Pinpoint the cell where the given text exists, returning its [X, Y] midpoint coordinate. 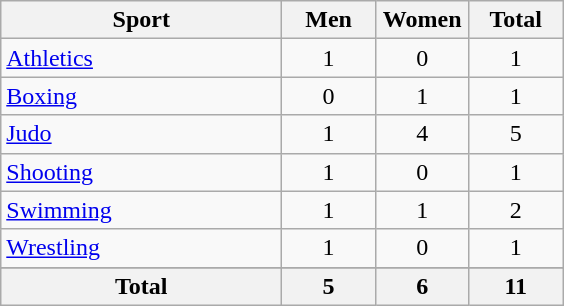
6 [422, 286]
Sport [142, 20]
Shooting [142, 172]
Swimming [142, 210]
Wrestling [142, 248]
Boxing [142, 96]
4 [422, 134]
Women [422, 20]
11 [516, 286]
2 [516, 210]
Men [329, 20]
Judo [142, 134]
Athletics [142, 58]
